Return (X, Y) of the center of cell containing provided text 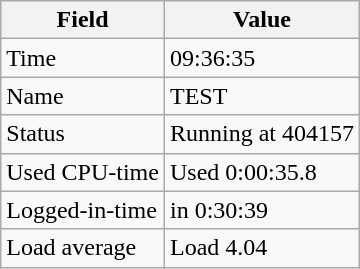
Name (83, 96)
in 0:30:39 (262, 210)
TEST (262, 96)
Load 4.04 (262, 248)
Running at 404157 (262, 134)
Field (83, 20)
Status (83, 134)
Time (83, 58)
Logged-in-time (83, 210)
09:36:35 (262, 58)
Used 0:00:35.8 (262, 172)
Value (262, 20)
Load average (83, 248)
Used CPU-time (83, 172)
